Search for the cell housing the specified text and yield its [X, Y] center coordinate. 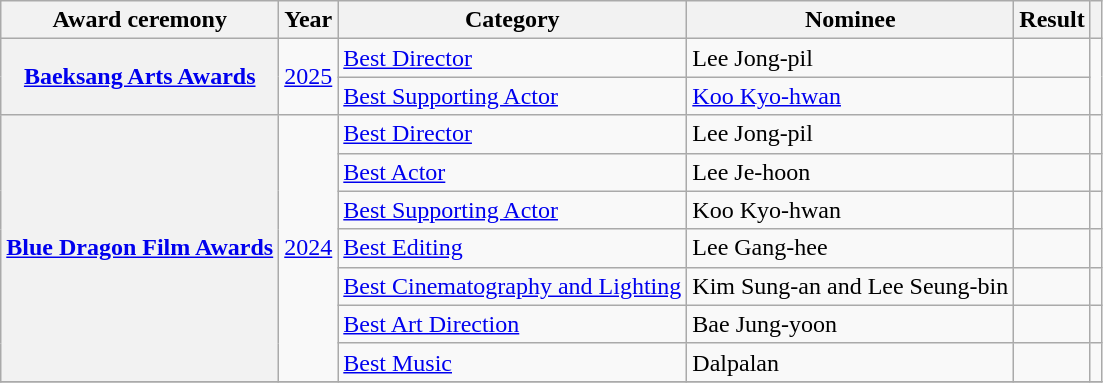
Result [1052, 20]
Best Editing [512, 248]
Year [308, 20]
Category [512, 20]
Bae Jung-yoon [850, 324]
Lee Je-hoon [850, 172]
Best Music [512, 362]
Best Cinematography and Lighting [512, 286]
Best Actor [512, 172]
Best Art Direction [512, 324]
Lee Gang-hee [850, 248]
2025 [308, 77]
Kim Sung-an and Lee Seung-bin [850, 286]
Dalpalan [850, 362]
2024 [308, 248]
Baeksang Arts Awards [140, 77]
Blue Dragon Film Awards [140, 248]
Award ceremony [140, 20]
Nominee [850, 20]
